Locate the cell with the specified text and output its (x, y) center coordinate. 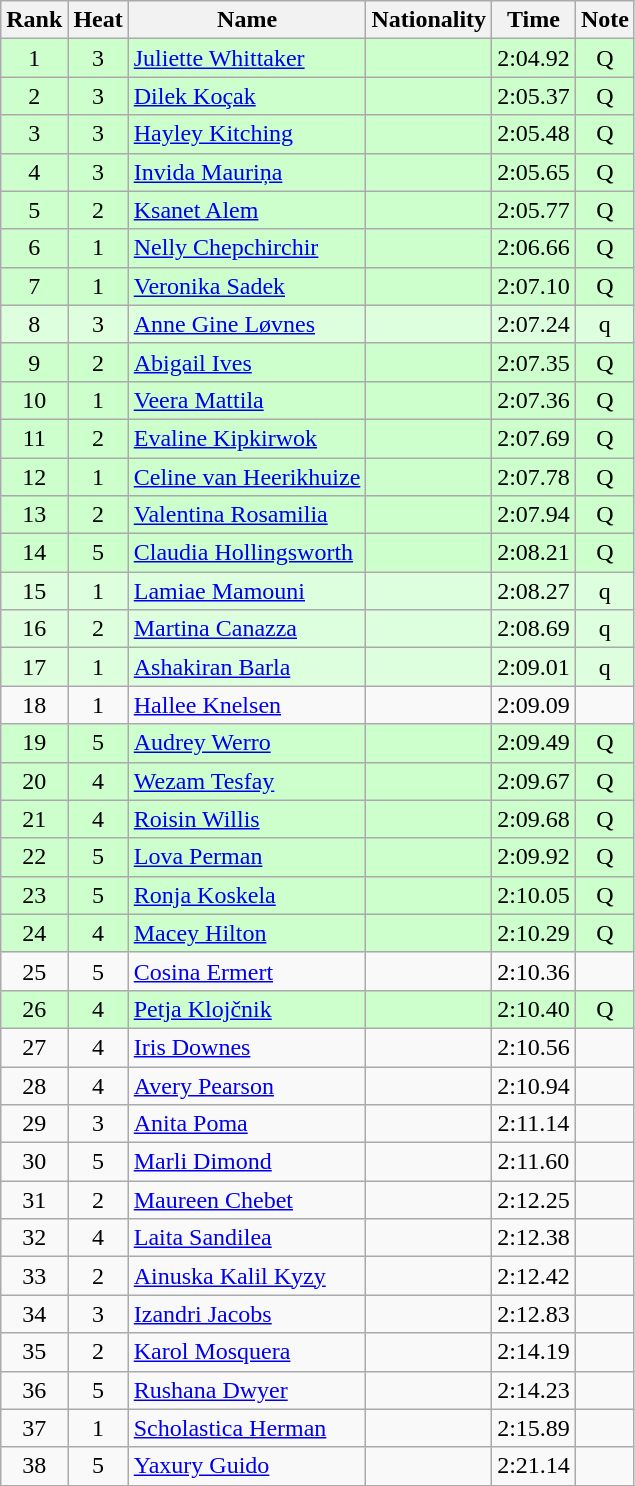
2:05.77 (534, 210)
25 (34, 971)
36 (34, 1390)
22 (34, 857)
19 (34, 743)
Veera Mattila (247, 400)
Claudia Hollingsworth (247, 553)
2:10.05 (534, 895)
Roisin Willis (247, 819)
17 (34, 667)
Petja Klojčnik (247, 1009)
Macey Hilton (247, 933)
Juliette Whittaker (247, 58)
Hayley Kitching (247, 134)
34 (34, 1314)
Invida Mauriņa (247, 172)
Nelly Chepchirchir (247, 248)
2:08.27 (534, 591)
Dilek Koçak (247, 96)
Karol Mosquera (247, 1352)
10 (34, 400)
23 (34, 895)
2:08.21 (534, 553)
29 (34, 1124)
8 (34, 324)
Martina Canazza (247, 629)
Abigail Ives (247, 362)
Izandri Jacobs (247, 1314)
2:14.19 (534, 1352)
2:07.35 (534, 362)
2:07.69 (534, 438)
Ainuska Kalil Kyzy (247, 1276)
Veronika Sadek (247, 286)
2:04.92 (534, 58)
Hallee Knelsen (247, 705)
2:21.14 (534, 1466)
2:07.24 (534, 324)
2:07.36 (534, 400)
Marli Dimond (247, 1162)
30 (34, 1162)
13 (34, 515)
28 (34, 1085)
Rushana Dwyer (247, 1390)
Avery Pearson (247, 1085)
21 (34, 819)
Anne Gine Løvnes (247, 324)
Ksanet Alem (247, 210)
2:08.69 (534, 629)
Valentina Rosamilia (247, 515)
Ronja Koskela (247, 895)
2:11.14 (534, 1124)
2:10.56 (534, 1047)
32 (34, 1238)
33 (34, 1276)
37 (34, 1428)
15 (34, 591)
Iris Downes (247, 1047)
2:06.66 (534, 248)
Laita Sandilea (247, 1238)
2:09.67 (534, 781)
2:09.92 (534, 857)
2:10.94 (534, 1085)
Rank (34, 20)
2:05.37 (534, 96)
16 (34, 629)
31 (34, 1200)
2:10.40 (534, 1009)
Name (247, 20)
2:07.10 (534, 286)
26 (34, 1009)
2:12.83 (534, 1314)
Note (604, 20)
2:07.94 (534, 515)
12 (34, 477)
35 (34, 1352)
Evaline Kipkirwok (247, 438)
2:10.29 (534, 933)
Audrey Werro (247, 743)
2:09.01 (534, 667)
24 (34, 933)
9 (34, 362)
2:07.78 (534, 477)
Nationality (429, 20)
20 (34, 781)
Cosina Ermert (247, 971)
2:05.48 (534, 134)
Heat (98, 20)
6 (34, 248)
2:09.49 (534, 743)
Lamiae Mamouni (247, 591)
7 (34, 286)
Yaxury Guido (247, 1466)
Time (534, 20)
2:05.65 (534, 172)
2:12.25 (534, 1200)
2:10.36 (534, 971)
38 (34, 1466)
2:09.09 (534, 705)
Ashakiran Barla (247, 667)
2:09.68 (534, 819)
Scholastica Herman (247, 1428)
2:15.89 (534, 1428)
18 (34, 705)
2:11.60 (534, 1162)
Celine van Heerikhuize (247, 477)
Lova Perman (247, 857)
27 (34, 1047)
2:12.42 (534, 1276)
Wezam Tesfay (247, 781)
14 (34, 553)
2:14.23 (534, 1390)
2:12.38 (534, 1238)
Anita Poma (247, 1124)
11 (34, 438)
Maureen Chebet (247, 1200)
